Capture the cell that displays the provided text and extract its (x, y) central coordinate. 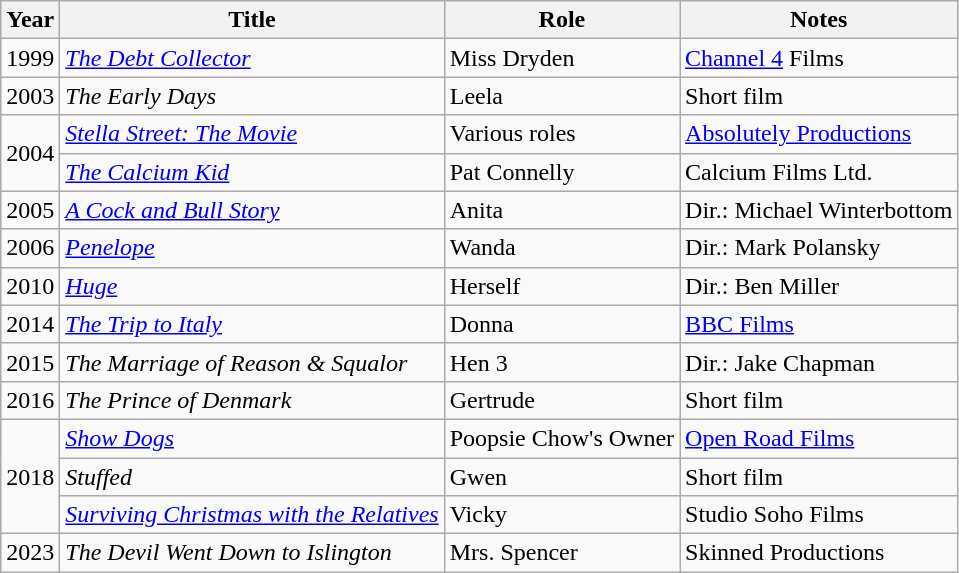
Poopsie Chow's Owner (562, 438)
Channel 4 Films (819, 58)
Herself (562, 286)
2015 (30, 362)
1999 (30, 58)
Huge (252, 286)
2023 (30, 553)
2003 (30, 96)
Dir.: Ben Miller (819, 286)
Gwen (562, 477)
Pat Connelly (562, 172)
Various roles (562, 134)
Title (252, 20)
Open Road Films (819, 438)
Wanda (562, 248)
A Cock and Bull Story (252, 210)
Stella Street: The Movie (252, 134)
Hen 3 (562, 362)
Donna (562, 324)
2014 (30, 324)
2005 (30, 210)
The Calcium Kid (252, 172)
Skinned Productions (819, 553)
Penelope (252, 248)
Role (562, 20)
2006 (30, 248)
2016 (30, 400)
The Prince of Denmark (252, 400)
Calcium Films Ltd. (819, 172)
Stuffed (252, 477)
Anita (562, 210)
Dir.: Jake Chapman (819, 362)
Notes (819, 20)
2018 (30, 476)
The Debt Collector (252, 58)
2004 (30, 153)
Year (30, 20)
2010 (30, 286)
Mrs. Spencer (562, 553)
Vicky (562, 515)
The Marriage of Reason & Squalor (252, 362)
The Early Days (252, 96)
BBC Films (819, 324)
Dir.: Mark Polansky (819, 248)
The Devil Went Down to Islington (252, 553)
Absolutely Productions (819, 134)
Miss Dryden (562, 58)
Leela (562, 96)
The Trip to Italy (252, 324)
Show Dogs (252, 438)
Surviving Christmas with the Relatives (252, 515)
Gertrude (562, 400)
Studio Soho Films (819, 515)
Dir.: Michael Winterbottom (819, 210)
